Locate the cell with the specified text and output its (X, Y) center coordinate. 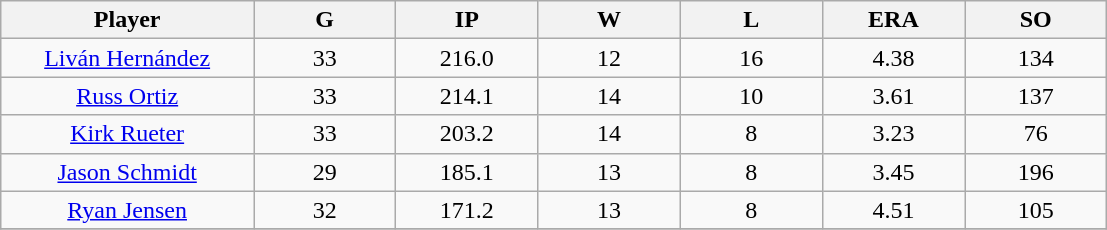
203.2 (467, 134)
L (751, 20)
4.38 (893, 58)
W (609, 20)
Russ Ortiz (128, 96)
Ryan Jensen (128, 210)
Liván Hernández (128, 58)
214.1 (467, 96)
76 (1036, 134)
Jason Schmidt (128, 172)
216.0 (467, 58)
185.1 (467, 172)
196 (1036, 172)
105 (1036, 210)
ERA (893, 20)
10 (751, 96)
12 (609, 58)
G (325, 20)
16 (751, 58)
SO (1036, 20)
171.2 (467, 210)
29 (325, 172)
3.45 (893, 172)
Player (128, 20)
4.51 (893, 210)
3.23 (893, 134)
134 (1036, 58)
IP (467, 20)
137 (1036, 96)
3.61 (893, 96)
Kirk Rueter (128, 134)
32 (325, 210)
